For the text-containing cell, return its midpoint in (x, y) coordinate format. 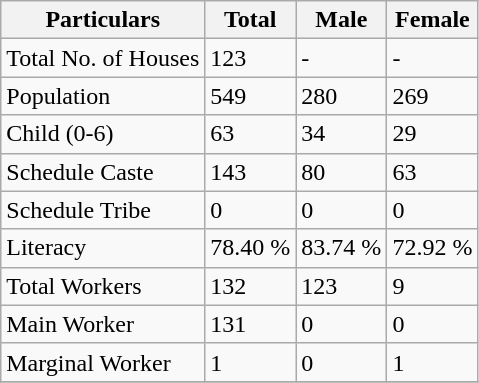
78.40 % (250, 248)
Female (432, 20)
Male (342, 20)
269 (432, 96)
Population (103, 96)
143 (250, 172)
280 (342, 96)
Schedule Caste (103, 172)
Literacy (103, 248)
29 (432, 134)
83.74 % (342, 248)
132 (250, 286)
72.92 % (432, 248)
Total No. of Houses (103, 58)
Child (0-6) (103, 134)
Particulars (103, 20)
Schedule Tribe (103, 210)
Marginal Worker (103, 362)
34 (342, 134)
549 (250, 96)
Total Workers (103, 286)
Total (250, 20)
9 (432, 286)
131 (250, 324)
80 (342, 172)
Main Worker (103, 324)
